Extract the [X, Y] coordinate from the center of the cell holding the provided text.  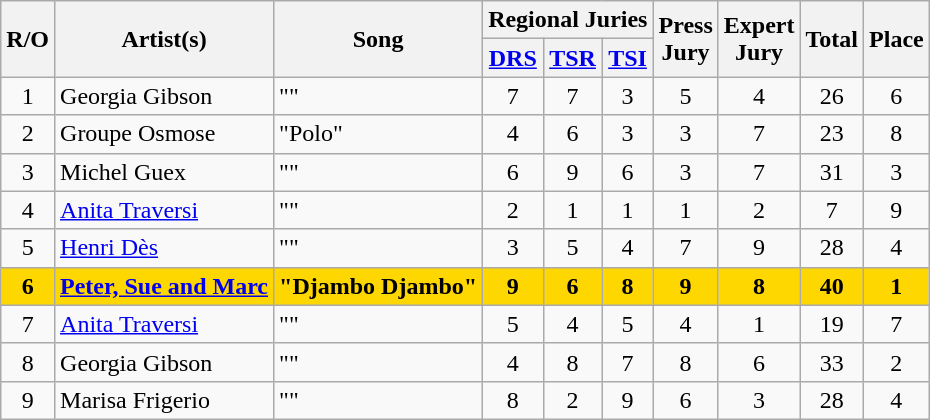
Artist(s) [164, 39]
R/O [28, 39]
Groupe Osmose [164, 134]
Song [378, 39]
Peter, Sue and Marc [164, 286]
DRS [513, 58]
Marisa Frigerio [164, 400]
TSI [628, 58]
"Djambo Djambo" [378, 286]
Henri Dès [164, 248]
Place [897, 39]
23 [832, 134]
Regional Juries [568, 20]
31 [832, 172]
33 [832, 362]
"Polo" [378, 134]
ExpertJury [759, 39]
19 [832, 324]
PressJury [686, 39]
Michel Guex [164, 172]
Total [832, 39]
40 [832, 286]
26 [832, 96]
TSR [572, 58]
